Provide the (x, y) coordinate of the cell's center where the given text is located.  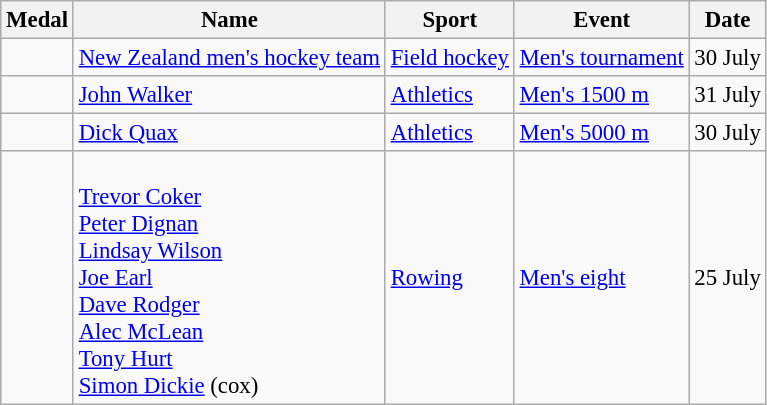
Men's 1500 m (602, 95)
Medal (38, 20)
Rowing (450, 278)
Men's 5000 m (602, 133)
Men's tournament (602, 58)
Name (229, 20)
Date (728, 20)
Men's eight (602, 278)
Event (602, 20)
Dick Quax (229, 133)
Trevor CokerPeter DignanLindsay WilsonJoe EarlDave RodgerAlec McLeanTony HurtSimon Dickie (cox) (229, 278)
New Zealand men's hockey team (229, 58)
Field hockey (450, 58)
John Walker (229, 95)
Sport (450, 20)
31 July (728, 95)
25 July (728, 278)
